For the text-containing cell, return its midpoint in (X, Y) coordinate format. 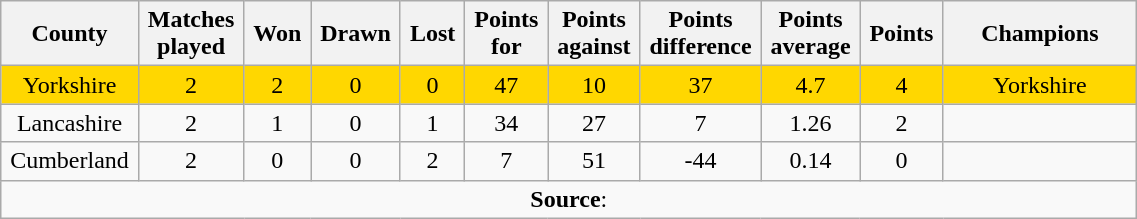
10 (594, 85)
Points average (810, 34)
Lost (432, 34)
Points against (594, 34)
Cumberland (70, 161)
0.14 (810, 161)
Champions (1040, 34)
Matches played (191, 34)
-44 (700, 161)
County (70, 34)
51 (594, 161)
Points (902, 34)
1.26 (810, 123)
4 (902, 85)
4.7 (810, 85)
37 (700, 85)
Drawn (356, 34)
Points difference (700, 34)
Won (278, 34)
Points for (506, 34)
Lancashire (70, 123)
Source: (569, 199)
34 (506, 123)
27 (594, 123)
47 (506, 85)
